Detect which cell encompasses the target text, then output its (X, Y) center coordinate. 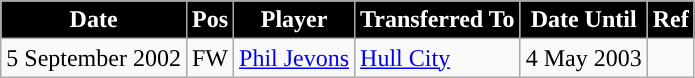
Ref (670, 20)
4 May 2003 (584, 58)
Date (94, 20)
Phil Jevons (294, 58)
Hull City (438, 58)
Transferred To (438, 20)
Player (294, 20)
FW (210, 58)
5 September 2002 (94, 58)
Pos (210, 20)
Date Until (584, 20)
